Provide the [X, Y] coordinate of the cell's center where the given text is located.  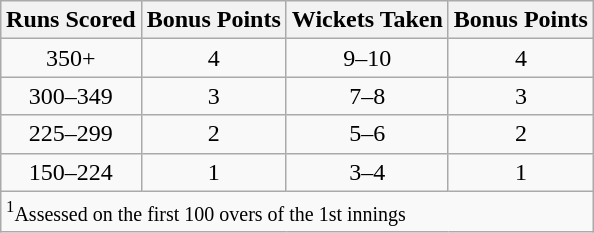
5–6 [367, 134]
225–299 [72, 134]
1Assessed on the first 100 overs of the 1st innings [298, 211]
350+ [72, 58]
7–8 [367, 96]
150–224 [72, 172]
Wickets Taken [367, 20]
Runs Scored [72, 20]
300–349 [72, 96]
9–10 [367, 58]
3–4 [367, 172]
